Search for the cell housing the specified text and yield its [x, y] center coordinate. 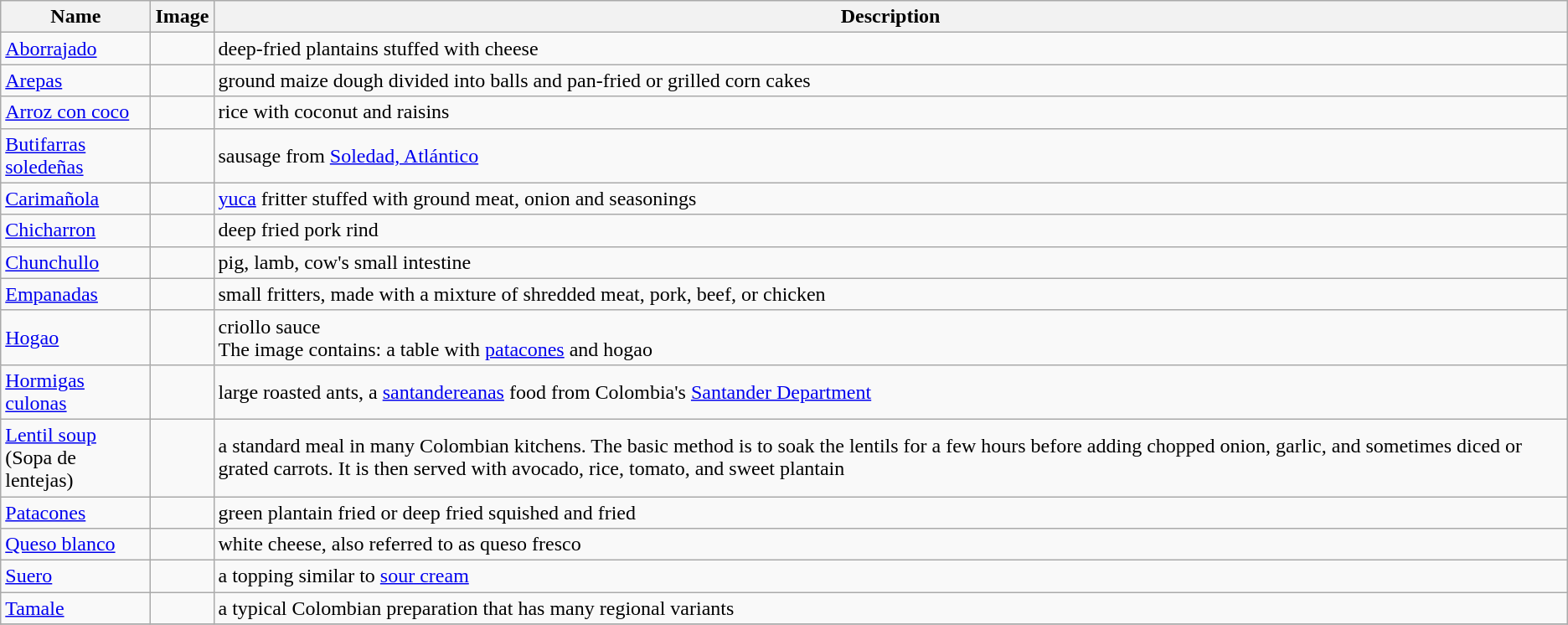
Chunchullo [75, 262]
Arroz con coco [75, 112]
white cheese, also referred to as queso fresco [890, 545]
Arepas [75, 80]
a typical Colombian preparation that has many regional variants [890, 608]
Hormigas culonas [75, 392]
Aborrajado [75, 49]
large roasted ants, a santandereanas food from Colombia's Santander Department [890, 392]
rice with coconut and raisins [890, 112]
Image [183, 17]
Hogao [75, 337]
Carimañola [75, 199]
a topping similar to sour cream [890, 576]
yuca fritter stuffed with ground meat, onion and seasonings [890, 199]
deep fried pork rind [890, 230]
Name [75, 17]
ground maize dough divided into balls and pan-fried or grilled corn cakes [890, 80]
Queso blanco [75, 545]
Empanadas [75, 294]
Suero [75, 576]
sausage from Soledad, Atlántico [890, 156]
deep-fried plantains stuffed with cheese [890, 49]
criollo sauceThe image contains: a table with patacones and hogao [890, 337]
small fritters, made with a mixture of shredded meat, pork, beef, or chicken [890, 294]
Tamale [75, 608]
Patacones [75, 512]
Lentil soup(Sopa de lentejas) [75, 457]
Butifarras soledeñas [75, 156]
Description [890, 17]
Chicharron [75, 230]
green plantain fried or deep fried squished and fried [890, 512]
pig, lamb, cow's small intestine [890, 262]
